Locate the cell with the specified text and output its [X, Y] center coordinate. 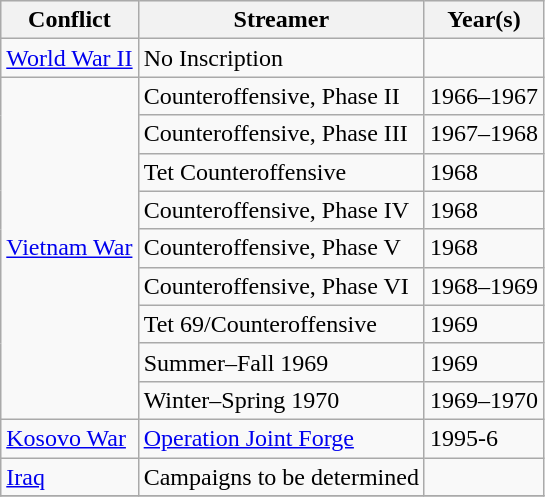
1995-6 [484, 438]
Winter–Spring 1970 [281, 400]
Counteroffensive, Phase VI [281, 286]
Tet 69/Counteroffensive [281, 324]
1969–1970 [484, 400]
Year(s) [484, 20]
World War II [70, 58]
Counteroffensive, Phase II [281, 96]
Counteroffensive, Phase III [281, 134]
1968–1969 [484, 286]
1967–1968 [484, 134]
Summer–Fall 1969 [281, 362]
Operation Joint Forge [281, 438]
Counteroffensive, Phase IV [281, 210]
Campaigns to be determined [281, 477]
No Inscription [281, 58]
Counteroffensive, Phase V [281, 248]
1966–1967 [484, 96]
Streamer [281, 20]
Kosovo War [70, 438]
Tet Counteroffensive [281, 172]
Conflict [70, 20]
Iraq [70, 477]
Vietnam War [70, 248]
